Extract the (x, y) coordinate from the center of the cell holding the provided text.  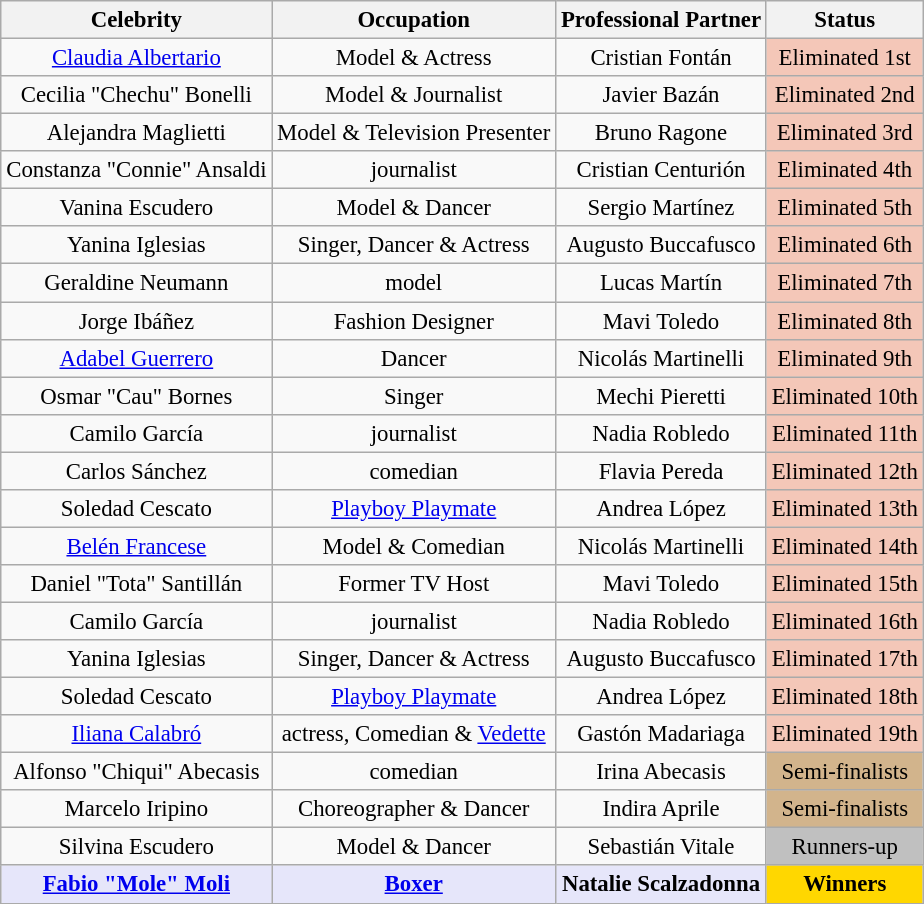
Model & Journalist (414, 95)
Constanza "Connie" Ansaldi (136, 170)
Eliminated 3rd (844, 133)
Geraldine Neumann (136, 283)
Eliminated 6th (844, 245)
Eliminated 19th (844, 734)
Eliminated 9th (844, 358)
Irina Abecasis (662, 772)
Carlos Sánchez (136, 471)
Iliana Calabró (136, 734)
Eliminated 13th (844, 509)
Boxer (414, 885)
Dancer (414, 358)
Claudia Albertario (136, 58)
Eliminated 5th (844, 208)
Belén Francese (136, 546)
Eliminated 14th (844, 546)
Model & Comedian (414, 546)
Bruno Ragone (662, 133)
Choreographer & Dancer (414, 809)
Cristian Centurión (662, 170)
Eliminated 16th (844, 621)
Occupation (414, 20)
Indira Aprile (662, 809)
Sergio Martínez (662, 208)
Eliminated 7th (844, 283)
Eliminated 18th (844, 697)
actress, Comedian & Vedette (414, 734)
Fashion Designer (414, 321)
Eliminated 4th (844, 170)
Winners (844, 885)
Alfonso "Chiqui" Abecasis (136, 772)
Fabio "Mole" Moli (136, 885)
Alejandra Maglietti (136, 133)
Mechi Pieretti (662, 396)
Marcelo Iripino (136, 809)
Eliminated 17th (844, 659)
Model & Actress (414, 58)
Status (844, 20)
Celebrity (136, 20)
Javier Bazán (662, 95)
Sebastián Vitale (662, 847)
Runners-up (844, 847)
Lucas Martín (662, 283)
model (414, 283)
Model & Television Presenter (414, 133)
Eliminated 8th (844, 321)
Eliminated 2nd (844, 95)
Eliminated 10th (844, 396)
Eliminated 11th (844, 433)
Eliminated 15th (844, 584)
Singer (414, 396)
Gastón Madariaga (662, 734)
Natalie Scalzadonna (662, 885)
Former TV Host (414, 584)
Silvina Escudero (136, 847)
Cecilia "Chechu" Bonelli (136, 95)
Cristian Fontán (662, 58)
Professional Partner (662, 20)
Jorge Ibáñez (136, 321)
Osmar "Cau" Bornes (136, 396)
Flavia Pereda (662, 471)
Eliminated 12th (844, 471)
Adabel Guerrero (136, 358)
Vanina Escudero (136, 208)
Eliminated 1st (844, 58)
Daniel "Tota" Santillán (136, 584)
